Extract the (X, Y) coordinate from the center of the cell holding the provided text.  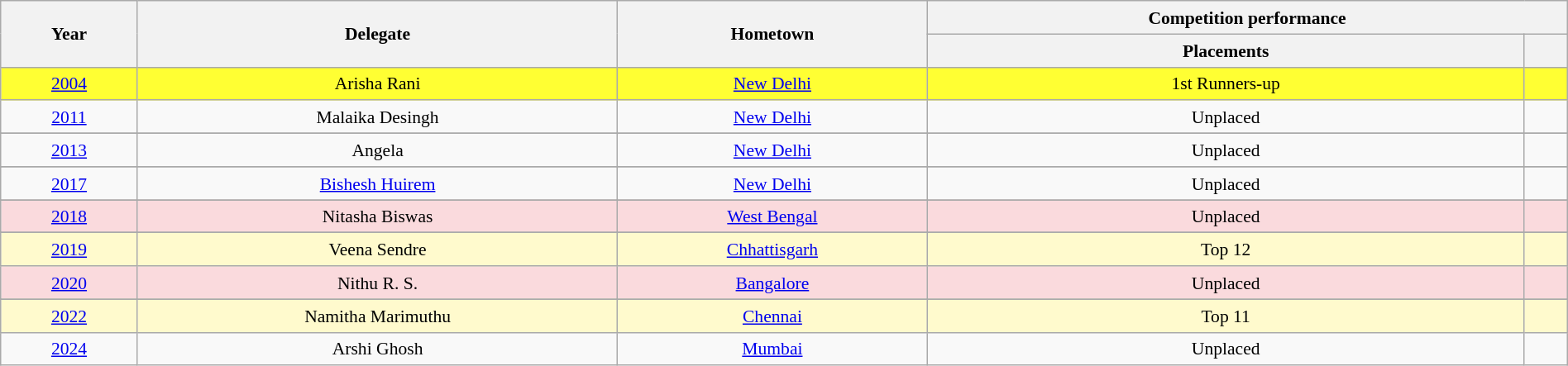
1st Runners-up (1226, 83)
2019 (69, 250)
West Bengal (772, 216)
2004 (69, 83)
Top 12 (1226, 250)
Chhattisgarh (772, 250)
2017 (69, 183)
Top 11 (1226, 316)
Arisha Rani (377, 83)
2020 (69, 283)
2011 (69, 117)
Delegate (377, 34)
Placements (1226, 50)
Angela (377, 150)
Namitha Marimuthu (377, 316)
Bangalore (772, 283)
Malaika Desingh (377, 117)
2022 (69, 316)
Mumbai (772, 349)
Nitasha Biswas (377, 216)
Veena Sendre (377, 250)
Year (69, 34)
2018 (69, 216)
Chennai (772, 316)
2013 (69, 150)
Bishesh Huirem (377, 183)
Nithu R. S. (377, 283)
Competition performance (1247, 17)
2024 (69, 349)
Hometown (772, 34)
Arshi Ghosh (377, 349)
